Extract the [X, Y] coordinate from the center of the cell holding the provided text.  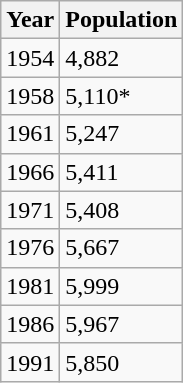
5,247 [122, 134]
1971 [30, 210]
1954 [30, 58]
5,667 [122, 248]
5,411 [122, 172]
1981 [30, 286]
4,882 [122, 58]
5,850 [122, 362]
1961 [30, 134]
1976 [30, 248]
Population [122, 20]
1986 [30, 324]
5,408 [122, 210]
1966 [30, 172]
1958 [30, 96]
5,967 [122, 324]
5,999 [122, 286]
1991 [30, 362]
Year [30, 20]
5,110* [122, 96]
